Capture the cell that displays the provided text and extract its (X, Y) central coordinate. 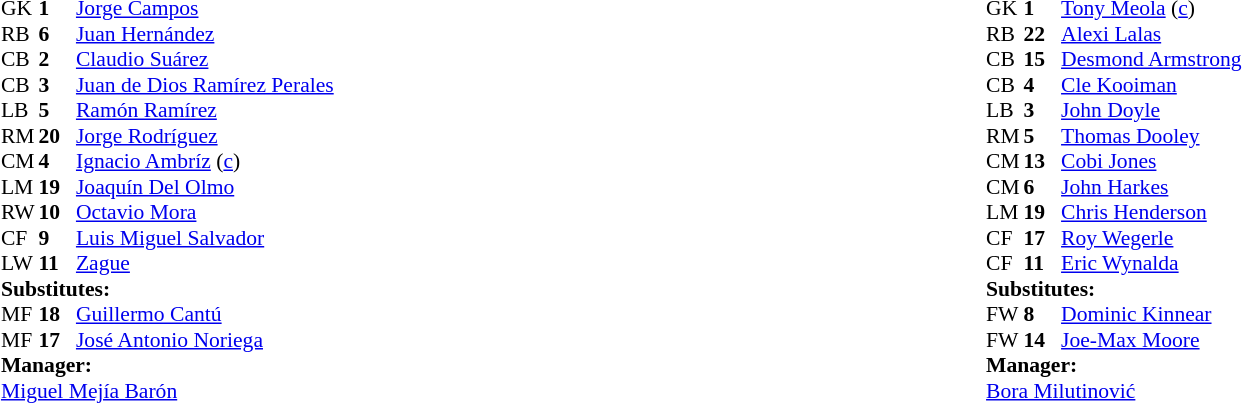
Eric Wynalda (1151, 263)
LW (20, 263)
RW (20, 213)
Dominic Kinnear (1151, 315)
Cle Kooiman (1151, 85)
Guillermo Cantú (205, 315)
Octavio Mora (205, 213)
John Harkes (1151, 187)
10 (57, 213)
Luis Miguel Salvador (205, 238)
Zague (205, 263)
Desmond Armstrong (1151, 59)
22 (1043, 34)
Roy Wegerle (1151, 238)
Cobi Jones (1151, 161)
Ignacio Ambríz (c) (205, 161)
José Antonio Noriega (205, 340)
2 (57, 59)
9 (57, 238)
Jorge Rodríguez (205, 136)
Thomas Dooley (1151, 136)
13 (1043, 161)
20 (57, 136)
15 (1043, 59)
Claudio Suárez (205, 59)
18 (57, 315)
8 (1043, 315)
John Doyle (1151, 111)
Juan Hernández (205, 34)
Chris Henderson (1151, 213)
Ramón Ramírez (205, 111)
Juan de Dios Ramírez Perales (205, 85)
Alexi Lalas (1151, 34)
14 (1043, 340)
Joaquín Del Olmo (205, 187)
Joe-Max Moore (1151, 340)
